Pinpoint the cell where the given text exists, returning its [X, Y] midpoint coordinate. 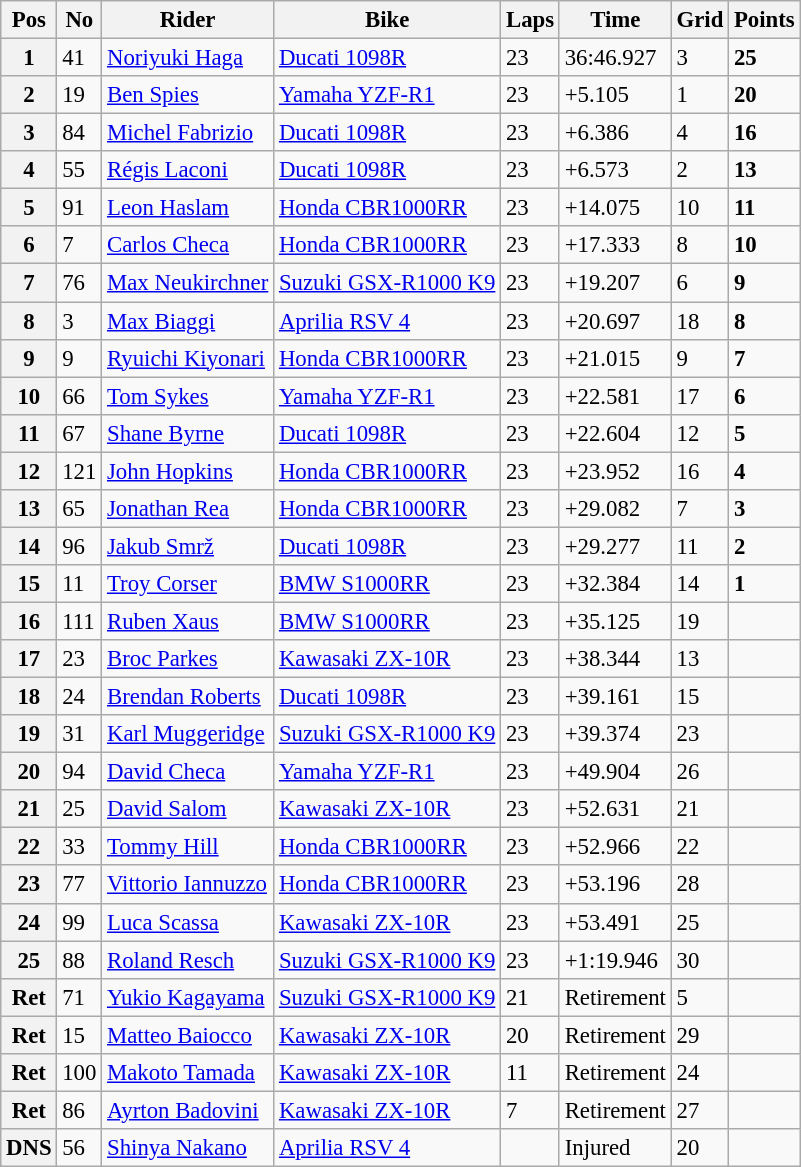
Shinya Nakano [188, 1148]
+14.075 [615, 208]
77 [80, 885]
Max Biaggi [188, 321]
Ruben Xaus [188, 621]
111 [80, 621]
Régis Laconi [188, 170]
66 [80, 396]
76 [80, 283]
+38.344 [615, 659]
56 [80, 1148]
Ryuichi Kiyonari [188, 358]
Tom Sykes [188, 396]
55 [80, 170]
Roland Resch [188, 960]
30 [700, 960]
28 [700, 885]
+53.196 [615, 885]
+5.105 [615, 95]
+21.015 [615, 358]
+22.604 [615, 433]
DNS [29, 1148]
+19.207 [615, 283]
29 [700, 1035]
John Hopkins [188, 471]
31 [80, 734]
Pos [29, 20]
86 [80, 1110]
96 [80, 546]
Grid [700, 20]
Makoto Tamada [188, 1073]
Max Neukirchner [188, 283]
Broc Parkes [188, 659]
Points [764, 20]
65 [80, 509]
33 [80, 847]
Ayrton Badovini [188, 1110]
David Salom [188, 809]
+52.631 [615, 809]
36:46.927 [615, 58]
100 [80, 1073]
Bike [388, 20]
121 [80, 471]
No [80, 20]
+17.333 [615, 245]
+39.374 [615, 734]
Laps [530, 20]
+22.581 [615, 396]
94 [80, 772]
Jakub Smrž [188, 546]
+29.082 [615, 509]
+23.952 [615, 471]
+52.966 [615, 847]
84 [80, 133]
+49.904 [615, 772]
41 [80, 58]
Michel Fabrizio [188, 133]
Shane Byrne [188, 433]
Troy Corser [188, 584]
+53.491 [615, 922]
99 [80, 922]
Vittorio Iannuzzo [188, 885]
+32.384 [615, 584]
Jonathan Rea [188, 509]
Carlos Checa [188, 245]
+39.161 [615, 697]
Luca Scassa [188, 922]
67 [80, 433]
Tommy Hill [188, 847]
Yukio Kagayama [188, 997]
71 [80, 997]
Brendan Roberts [188, 697]
Matteo Baiocco [188, 1035]
Ben Spies [188, 95]
Rider [188, 20]
Time [615, 20]
26 [700, 772]
David Checa [188, 772]
91 [80, 208]
+1:19.946 [615, 960]
+20.697 [615, 321]
Karl Muggeridge [188, 734]
88 [80, 960]
+6.573 [615, 170]
Injured [615, 1148]
+29.277 [615, 546]
27 [700, 1110]
Leon Haslam [188, 208]
+6.386 [615, 133]
+35.125 [615, 621]
Noriyuki Haga [188, 58]
